Search for the cell housing the specified text and yield its (x, y) center coordinate. 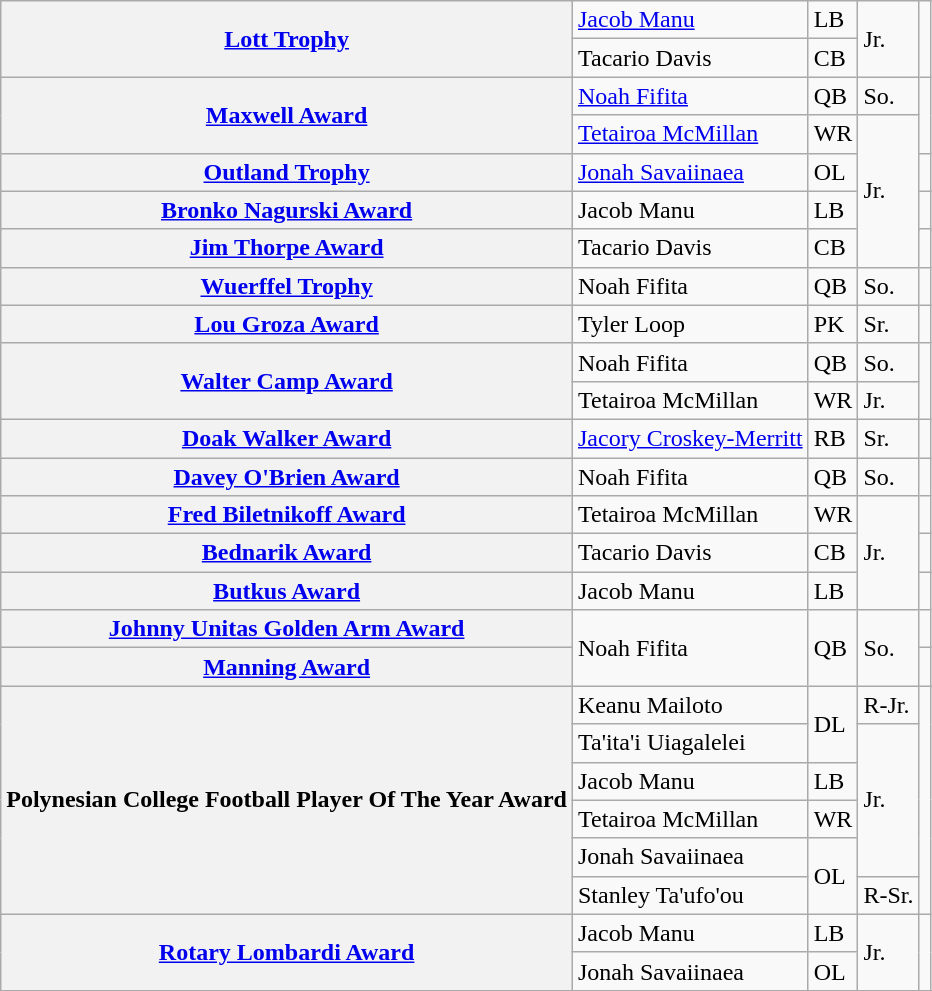
Lott Trophy (287, 39)
Johnny Unitas Golden Arm Award (287, 629)
DL (833, 724)
Jacory Croskey-Merritt (690, 438)
Jim Thorpe Award (287, 248)
Bednarik Award (287, 553)
Davey O'Brien Award (287, 477)
RB (833, 438)
Bronko Nagurski Award (287, 210)
Maxwell Award (287, 115)
Lou Groza Award (287, 324)
Manning Award (287, 667)
Doak Walker Award (287, 438)
Fred Biletnikoff Award (287, 515)
Walter Camp Award (287, 381)
Outland Trophy (287, 172)
Stanley Ta'ufo'ou (690, 895)
Butkus Award (287, 591)
R-Jr. (888, 705)
Keanu Mailoto (690, 705)
Rotary Lombardi Award (287, 952)
Wuerffel Trophy (287, 286)
PK (833, 324)
Tyler Loop (690, 324)
R-Sr. (888, 895)
Ta'ita'i Uiagalelei (690, 743)
Polynesian College Football Player Of The Year Award (287, 800)
